Scan for the cell matching the given text and deliver its [X, Y] coordinate at center. 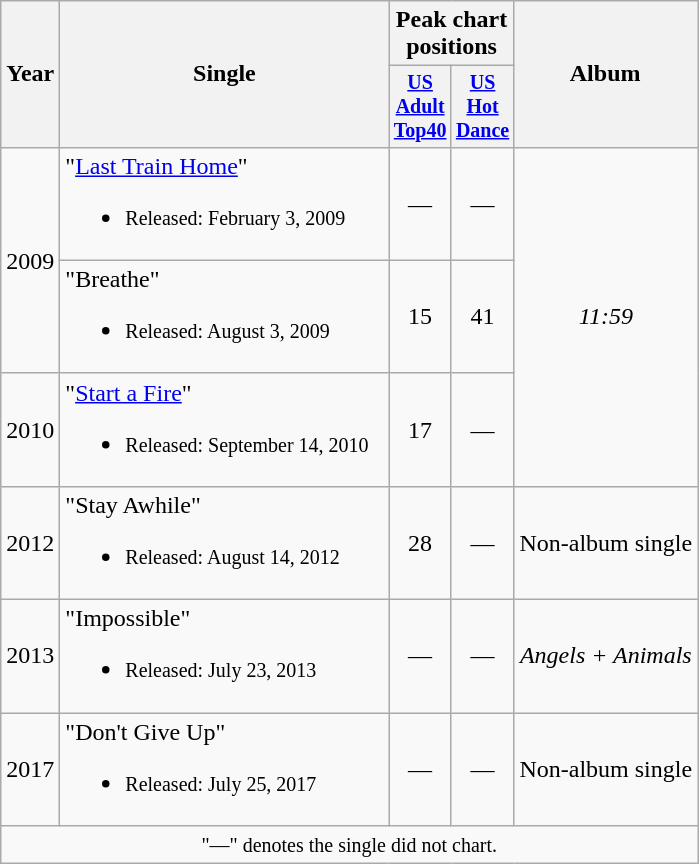
Single [224, 74]
Peak chart positions [452, 34]
USAdult Top40 [420, 106]
Year [30, 74]
"—" denotes the single did not chart. [350, 845]
"Stay Awhile"Released: August 14, 2012 [224, 542]
15 [420, 316]
"Breathe"Released: August 3, 2009 [224, 316]
28 [420, 542]
Angels + Animals [606, 656]
"Impossible"Released: July 23, 2013 [224, 656]
"Don't Give Up"Released: July 25, 2017 [224, 770]
Album [606, 74]
US Hot Dance [482, 106]
2010 [30, 430]
41 [482, 316]
17 [420, 430]
2017 [30, 770]
2012 [30, 542]
"Start a Fire"Released: September 14, 2010 [224, 430]
11:59 [606, 316]
2009 [30, 260]
2013 [30, 656]
"Last Train Home"Released: February 3, 2009 [224, 204]
